Return (x, y) of the center of cell containing provided text 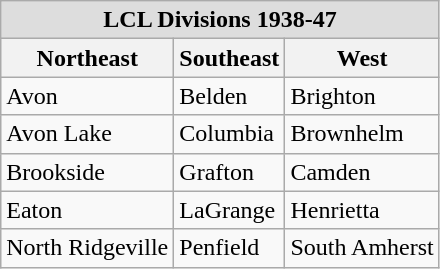
Belden (230, 96)
Camden (362, 172)
Columbia (230, 134)
Avon Lake (88, 134)
Southeast (230, 58)
Penfield (230, 248)
LaGrange (230, 210)
LCL Divisions 1938-47 (220, 20)
North Ridgeville (88, 248)
Brighton (362, 96)
Brookside (88, 172)
Avon (88, 96)
Grafton (230, 172)
Henrietta (362, 210)
West (362, 58)
Eaton (88, 210)
Brownhelm (362, 134)
South Amherst (362, 248)
Northeast (88, 58)
